Return the (x, y) coordinate for the center point of the cell that contains the specified text.  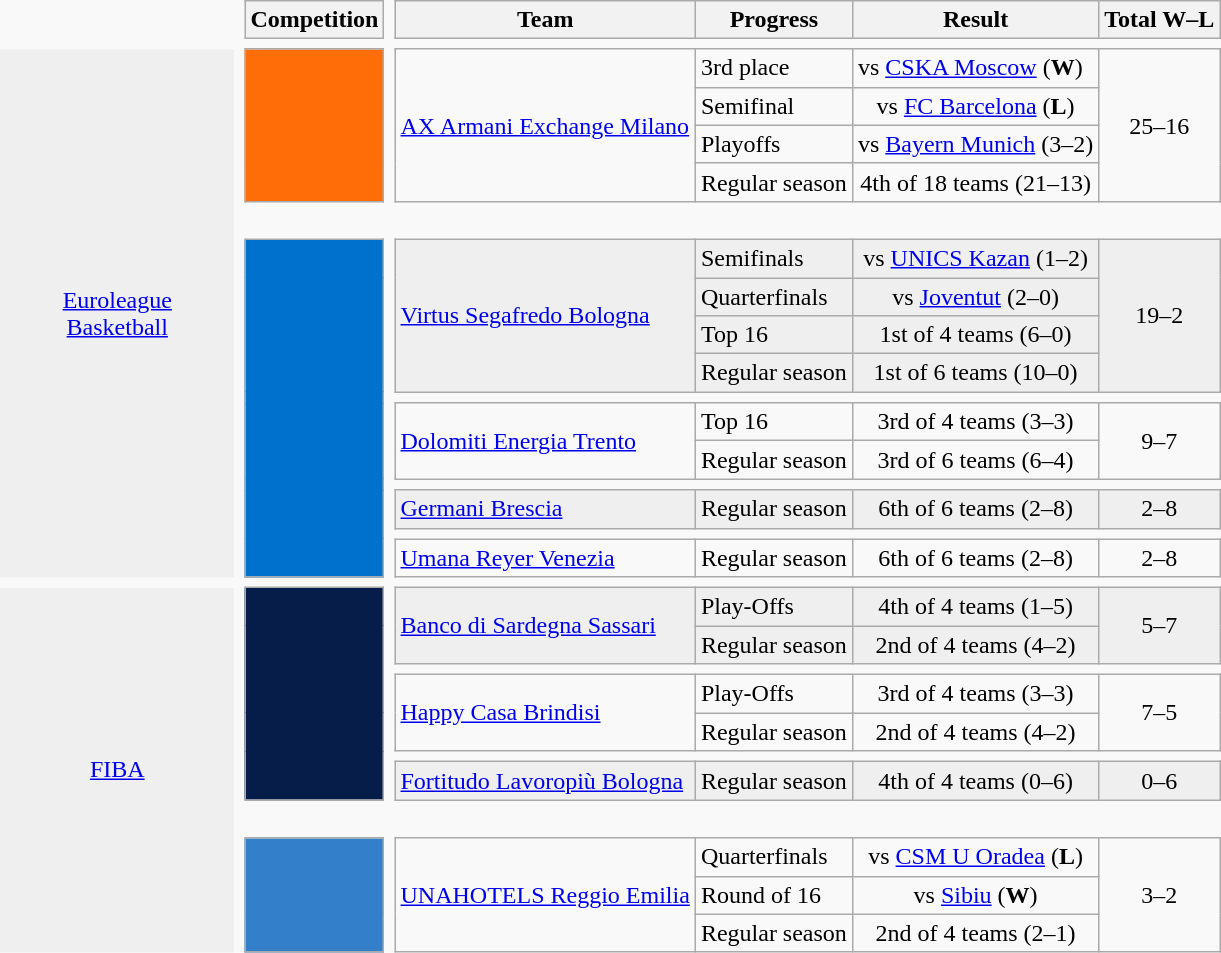
Team (545, 20)
19–2 (1160, 315)
Total W–L (1160, 20)
AX Armani Exchange Milano (545, 125)
Round of 16 (774, 895)
Dolomiti Energia Trento (545, 441)
Semifinals (774, 258)
4th of 4 teams (0–6) (975, 781)
4th of 18 teams (21–13) (975, 182)
Fortitudo Lavoropiù Bologna (545, 781)
vs CSKA Moscow (W) (975, 68)
Virtus Segafredo Bologna (545, 315)
1st of 4 teams (6–0) (975, 335)
0–6 (1160, 781)
Semifinal (774, 106)
2nd of 4 teams (2–1) (975, 933)
UNAHOTELS Reggio Emilia (545, 895)
7–5 (1160, 713)
Result (975, 20)
9–7 (1160, 441)
Competition (314, 20)
Progress (774, 20)
3rd of 6 teams (6–4) (975, 460)
Umana Reyer Venezia (545, 558)
vs CSM U Oradea (L) (975, 857)
1st of 6 teams (10–0) (975, 373)
Germani Brescia (545, 509)
vs UNICS Kazan (1–2) (975, 258)
Playoffs (774, 144)
FIBA (118, 770)
4th of 4 teams (1–5) (975, 606)
vs Joventut (2–0) (975, 297)
vs FC Barcelona (L) (975, 106)
EuroleagueBasketball (118, 313)
vs Sibiu (W) (975, 895)
Happy Casa Brindisi (545, 713)
3rd place (774, 68)
5–7 (1160, 625)
Banco di Sardegna Sassari (545, 625)
3–2 (1160, 895)
vs Bayern Munich (3–2) (975, 144)
25–16 (1160, 125)
